Identify which cell holds the provided text, then report its (X, Y) central coordinate. 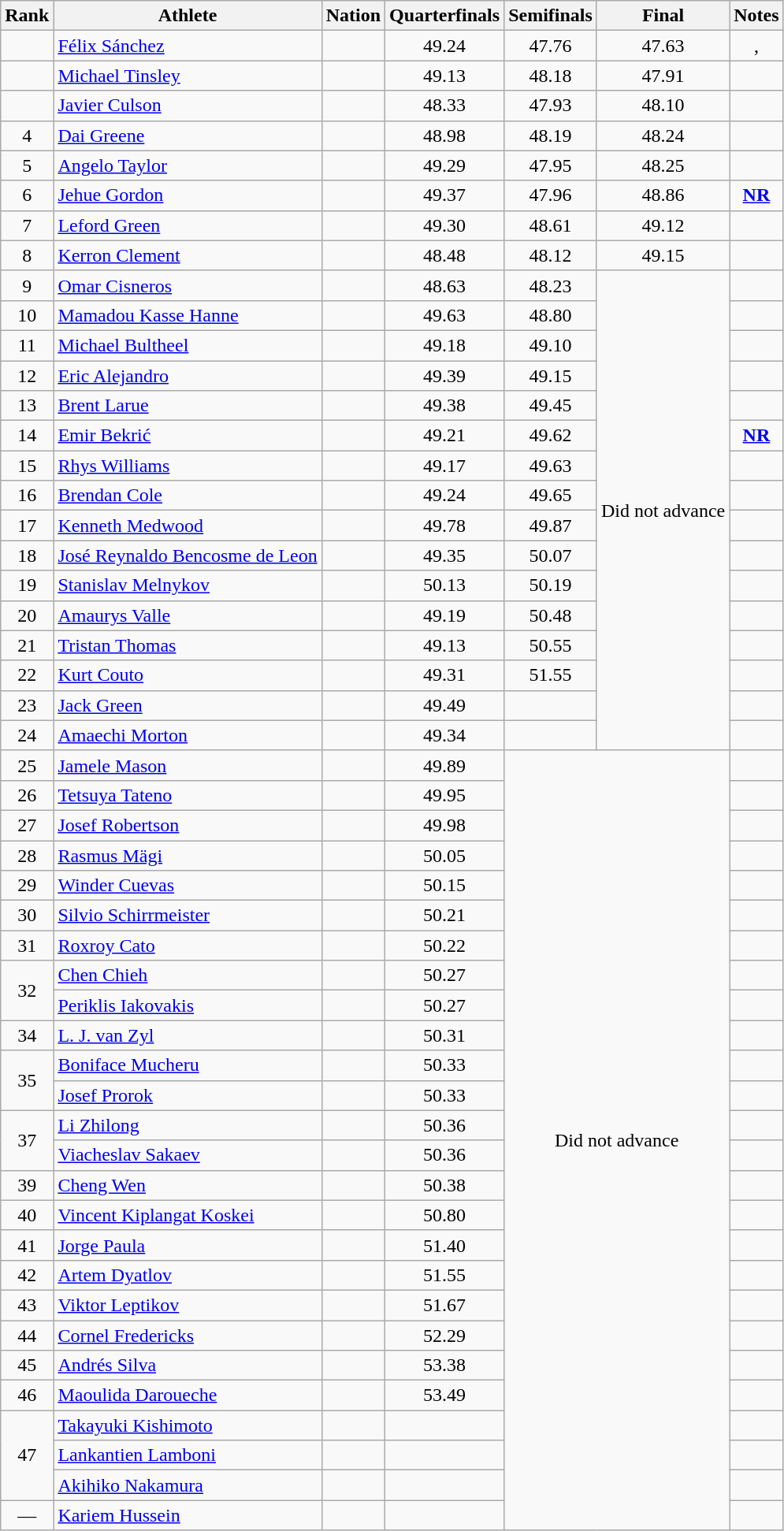
8 (27, 255)
23 (27, 705)
Brendan Cole (188, 496)
Kariem Hussein (188, 1515)
49.18 (444, 345)
47.76 (551, 46)
51.40 (444, 1245)
Roxroy Cato (188, 946)
50.31 (444, 1035)
41 (27, 1245)
50.48 (551, 615)
50.13 (444, 585)
Michael Tinsley (188, 76)
Takayuki Kishimoto (188, 1425)
47.93 (551, 106)
26 (27, 795)
Notes (756, 16)
50.19 (551, 585)
— (27, 1515)
Cornel Fredericks (188, 1336)
50.15 (444, 886)
Angelo Taylor (188, 165)
50.38 (444, 1185)
Rank (27, 16)
Kurt Couto (188, 675)
49.37 (444, 195)
Rhys Williams (188, 466)
Athlete (188, 16)
Kenneth Medwood (188, 526)
Final (663, 16)
Lankantien Lamboni (188, 1455)
Silvio Schirrmeister (188, 916)
47.91 (663, 76)
Tristan Thomas (188, 645)
49.45 (551, 406)
Emir Bekrić (188, 436)
49.17 (444, 466)
Periklis Iakovakis (188, 1005)
48.23 (551, 285)
53.38 (444, 1366)
Rasmus Mägi (188, 855)
48.25 (663, 165)
46 (27, 1395)
51.67 (444, 1305)
44 (27, 1336)
53.49 (444, 1395)
Brent Larue (188, 406)
49.35 (444, 556)
47 (27, 1455)
Cheng Wen (188, 1185)
18 (27, 556)
Andrés Silva (188, 1366)
50.07 (551, 556)
49.19 (444, 615)
Li Zhilong (188, 1125)
50.22 (444, 946)
Mamadou Kasse Hanne (188, 315)
49.10 (551, 345)
31 (27, 946)
45 (27, 1366)
48.19 (551, 136)
12 (27, 376)
48.80 (551, 315)
29 (27, 886)
Jack Green (188, 705)
24 (27, 735)
7 (27, 225)
11 (27, 345)
L. J. van Zyl (188, 1035)
16 (27, 496)
Eric Alejandro (188, 376)
49.49 (444, 705)
13 (27, 406)
48.98 (444, 136)
47.63 (663, 46)
Josef Robertson (188, 825)
40 (27, 1215)
49.38 (444, 406)
9 (27, 285)
48.61 (551, 225)
49.65 (551, 496)
14 (27, 436)
Nation (353, 16)
42 (27, 1275)
Winder Cuevas (188, 886)
10 (27, 315)
4 (27, 136)
50.05 (444, 855)
49.30 (444, 225)
49.95 (444, 795)
43 (27, 1305)
Artem Dyatlov (188, 1275)
Javier Culson (188, 106)
22 (27, 675)
Viacheslav Sakaev (188, 1155)
50.21 (444, 916)
Leford Green (188, 225)
Michael Bultheel (188, 345)
21 (27, 645)
37 (27, 1140)
6 (27, 195)
Semifinals (551, 16)
48.86 (663, 195)
49.39 (444, 376)
25 (27, 765)
48.12 (551, 255)
Josef Prorok (188, 1095)
49.98 (444, 825)
50.80 (444, 1215)
Dai Greene (188, 136)
48.18 (551, 76)
Kerron Clement (188, 255)
48.10 (663, 106)
34 (27, 1035)
49.87 (551, 526)
Tetsuya Tateno (188, 795)
Akihiko Nakamura (188, 1485)
49.34 (444, 735)
49.12 (663, 225)
28 (27, 855)
49.21 (444, 436)
48.63 (444, 285)
52.29 (444, 1336)
Viktor Leptikov (188, 1305)
27 (27, 825)
19 (27, 585)
32 (27, 990)
15 (27, 466)
Félix Sánchez (188, 46)
Boniface Mucheru (188, 1065)
48.48 (444, 255)
Quarterfinals (444, 16)
50.55 (551, 645)
Maoulida Daroueche (188, 1395)
49.78 (444, 526)
49.31 (444, 675)
José Reynaldo Bencosme de Leon (188, 556)
5 (27, 165)
35 (27, 1080)
47.95 (551, 165)
30 (27, 916)
Vincent Kiplangat Koskei (188, 1215)
49.29 (444, 165)
49.89 (444, 765)
Omar Cisneros (188, 285)
48.33 (444, 106)
17 (27, 526)
47.96 (551, 195)
Amaechi Morton (188, 735)
Amaurys Valle (188, 615)
Jorge Paula (188, 1245)
Jehue Gordon (188, 195)
, (756, 46)
48.24 (663, 136)
Chen Chieh (188, 975)
49.62 (551, 436)
20 (27, 615)
Stanislav Melnykov (188, 585)
39 (27, 1185)
Jamele Mason (188, 765)
